Pinpoint the cell where the given text exists, returning its (X, Y) midpoint coordinate. 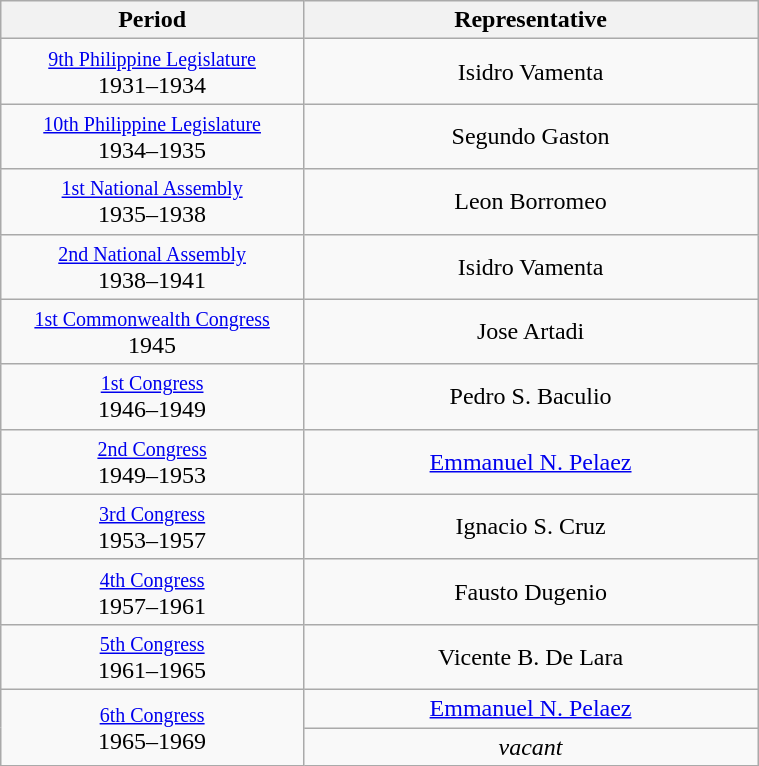
Vicente B. De Lara (530, 656)
Segundo Gaston (530, 136)
Fausto Dugenio (530, 592)
Ignacio S. Cruz (530, 526)
5th Congress1961–1965 (152, 656)
Leon Borromeo (530, 202)
10th Philippine Legislature1934–1935 (152, 136)
Pedro S. Baculio (530, 396)
1st Commonwealth Congress1945 (152, 332)
4th Congress1957–1961 (152, 592)
9th Philippine Legislature1931–1934 (152, 72)
Representative (530, 20)
vacant (530, 747)
Period (152, 20)
1st National Assembly1935–1938 (152, 202)
2nd Congress1949–1953 (152, 462)
1st Congress1946–1949 (152, 396)
2nd National Assembly1938–1941 (152, 266)
6th Congress1965–1969 (152, 727)
3rd Congress1953–1957 (152, 526)
Jose Artadi (530, 332)
